Identify which cell holds the provided text, then report its [X, Y] central coordinate. 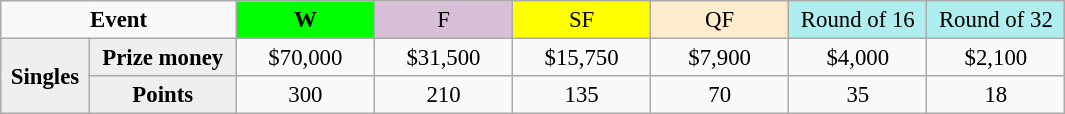
Points [162, 95]
Singles [45, 76]
18 [996, 95]
SF [582, 20]
70 [720, 95]
$15,750 [582, 58]
$4,000 [858, 58]
135 [582, 95]
W [305, 20]
Prize money [162, 58]
Event [119, 20]
Round of 32 [996, 20]
210 [443, 95]
300 [305, 95]
$7,900 [720, 58]
$70,000 [305, 58]
Round of 16 [858, 20]
QF [720, 20]
F [443, 20]
$2,100 [996, 58]
$31,500 [443, 58]
35 [858, 95]
